Pinpoint the cell where the given text exists, returning its (X, Y) midpoint coordinate. 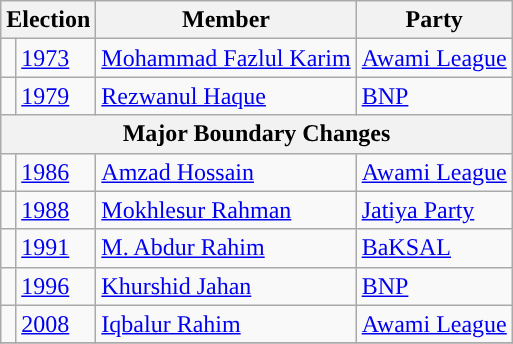
1988 (56, 210)
Amzad Hossain (226, 172)
Election (48, 20)
1973 (56, 58)
2008 (56, 324)
1996 (56, 286)
1979 (56, 96)
Iqbalur Rahim (226, 324)
BaKSAL (434, 248)
1986 (56, 172)
Mohammad Fazlul Karim (226, 58)
Khurshid Jahan (226, 286)
Jatiya Party (434, 210)
Mokhlesur Rahman (226, 210)
M. Abdur Rahim (226, 248)
Rezwanul Haque (226, 96)
Member (226, 20)
Major Boundary Changes (257, 134)
1991 (56, 248)
Party (434, 20)
